Identify which cell holds the provided text, then report its (x, y) central coordinate. 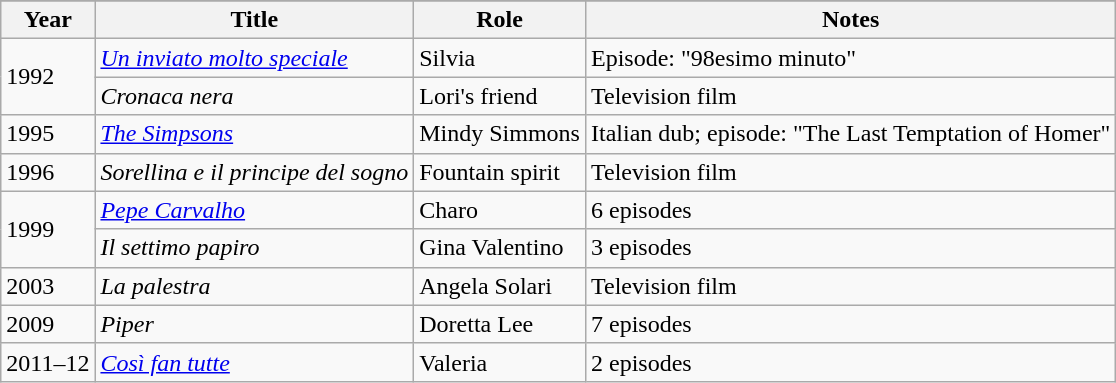
Silvia (500, 58)
Role (500, 20)
Valeria (500, 362)
Lori's friend (500, 96)
Mindy Simmons (500, 134)
Charo (500, 210)
Il settimo papiro (254, 248)
7 episodes (850, 324)
1992 (48, 77)
Year (48, 20)
Title (254, 20)
2011–12 (48, 362)
Sorellina e il principe del sogno (254, 172)
2003 (48, 286)
Doretta Lee (500, 324)
La palestra (254, 286)
1996 (48, 172)
Fountain spirit (500, 172)
Così fan tutte (254, 362)
Un inviato molto speciale (254, 58)
Cronaca nera (254, 96)
2009 (48, 324)
The Simpsons (254, 134)
1995 (48, 134)
Episode: "98esimo minuto" (850, 58)
Angela Solari (500, 286)
Piper (254, 324)
Italian dub; episode: "The Last Temptation of Homer" (850, 134)
Notes (850, 20)
2 episodes (850, 362)
1999 (48, 229)
3 episodes (850, 248)
Gina Valentino (500, 248)
Pepe Carvalho (254, 210)
6 episodes (850, 210)
